Return the [x, y] coordinate for the center point of the cell that contains the specified text.  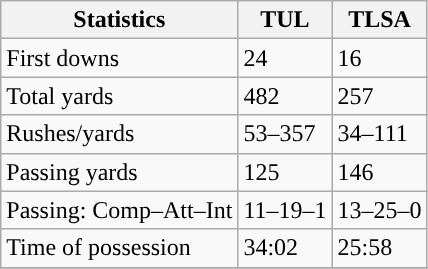
TUL [285, 20]
11–19–1 [285, 210]
Statistics [120, 20]
53–357 [285, 134]
34–111 [380, 134]
146 [380, 172]
Rushes/yards [120, 134]
Time of possession [120, 248]
13–25–0 [380, 210]
Total yards [120, 96]
34:02 [285, 248]
16 [380, 58]
257 [380, 96]
Passing: Comp–Att–Int [120, 210]
Passing yards [120, 172]
125 [285, 172]
25:58 [380, 248]
482 [285, 96]
First downs [120, 58]
24 [285, 58]
TLSA [380, 20]
